Return the (X, Y) coordinate for the center point of the cell that contains the specified text.  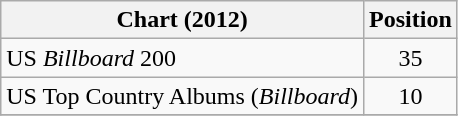
US Top Country Albums (Billboard) (182, 96)
35 (411, 58)
US Billboard 200 (182, 58)
Position (411, 20)
Chart (2012) (182, 20)
10 (411, 96)
